For the text-containing cell, return its midpoint in (X, Y) coordinate format. 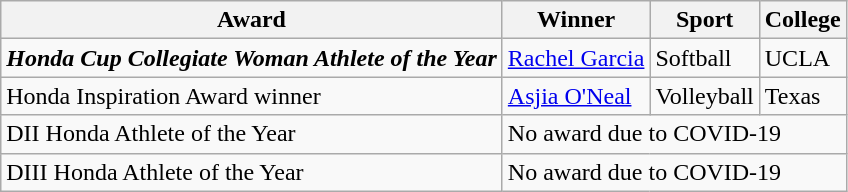
Honda Inspiration Award winner (252, 96)
UCLA (802, 58)
Volleyball (704, 96)
Softball (704, 58)
Sport (704, 20)
Asjia O'Neal (576, 96)
DIII Honda Athlete of the Year (252, 172)
Texas (802, 96)
Winner (576, 20)
Rachel Garcia (576, 58)
DII Honda Athlete of the Year (252, 134)
College (802, 20)
Award (252, 20)
Honda Cup Collegiate Woman Athlete of the Year (252, 58)
